Locate the cell with the specified text and output its [x, y] center coordinate. 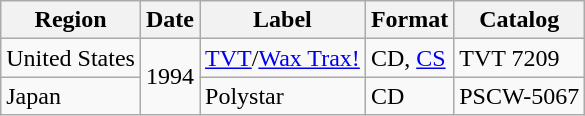
Japan [71, 96]
Region [71, 20]
CD, CS [409, 58]
CD [409, 96]
TVT/Wax Trax! [283, 58]
PSCW-5067 [520, 96]
Catalog [520, 20]
Date [170, 20]
1994 [170, 77]
Polystar [283, 96]
United States [71, 58]
TVT 7209 [520, 58]
Format [409, 20]
Label [283, 20]
